Pinpoint the cell where the given text exists, returning its (X, Y) midpoint coordinate. 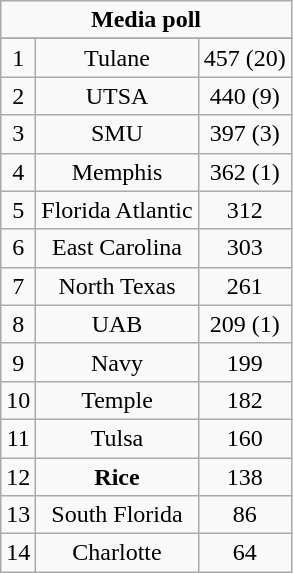
SMU (117, 134)
Charlotte (117, 553)
4 (18, 172)
397 (3) (244, 134)
14 (18, 553)
10 (18, 400)
East Carolina (117, 248)
North Texas (117, 286)
312 (244, 210)
6 (18, 248)
5 (18, 210)
13 (18, 515)
261 (244, 286)
3 (18, 134)
209 (1) (244, 324)
UTSA (117, 96)
Tulsa (117, 438)
12 (18, 477)
182 (244, 400)
1 (18, 58)
7 (18, 286)
Media poll (146, 20)
199 (244, 362)
Tulane (117, 58)
Florida Atlantic (117, 210)
UAB (117, 324)
86 (244, 515)
11 (18, 438)
Memphis (117, 172)
138 (244, 477)
160 (244, 438)
Temple (117, 400)
440 (9) (244, 96)
Rice (117, 477)
8 (18, 324)
2 (18, 96)
457 (20) (244, 58)
362 (1) (244, 172)
303 (244, 248)
9 (18, 362)
South Florida (117, 515)
Navy (117, 362)
64 (244, 553)
